Locate the cell with the specified text and output its [X, Y] center coordinate. 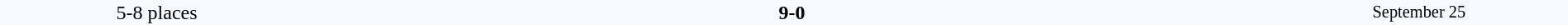
September 25 [1419, 12]
5-8 places [157, 12]
9-0 [791, 12]
